Provide the (X, Y) coordinate of the cell's center where the given text is located.  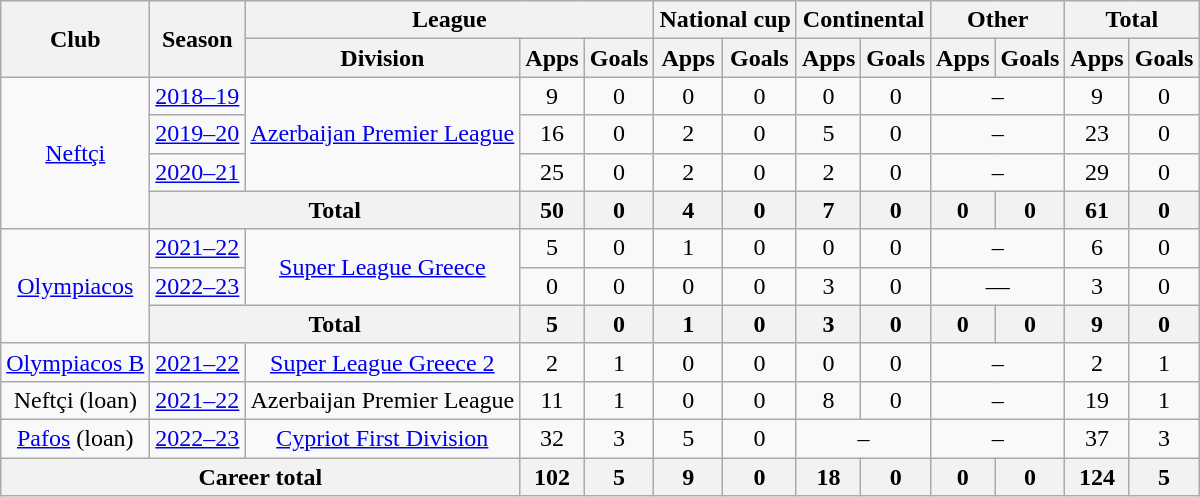
2019–20 (198, 134)
2020–21 (198, 172)
124 (1097, 477)
102 (552, 477)
6 (1097, 248)
18 (828, 477)
4 (688, 210)
League (450, 20)
37 (1097, 438)
Career total (260, 477)
29 (1097, 172)
16 (552, 134)
Olympiacos B (76, 362)
Continental (863, 20)
Olympiacos (76, 286)
25 (552, 172)
50 (552, 210)
Super League Greece (382, 267)
Division (382, 58)
7 (828, 210)
2018–19 (198, 96)
23 (1097, 134)
Other (998, 20)
Cypriot First Division (382, 438)
Pafos (loan) (76, 438)
Season (198, 39)
32 (552, 438)
National cup (725, 20)
Neftçi (76, 153)
61 (1097, 210)
8 (828, 400)
Neftçi (loan) (76, 400)
19 (1097, 400)
Super League Greece 2 (382, 362)
— (998, 286)
Club (76, 39)
11 (552, 400)
